Determine the (X, Y) coordinate at the center of the cell enclosing the given text.  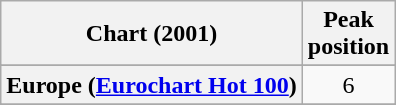
6 (348, 85)
Europe (Eurochart Hot 100) (152, 85)
Peakposition (348, 34)
Chart (2001) (152, 34)
